Detect which cell encompasses the target text, then output its [X, Y] center coordinate. 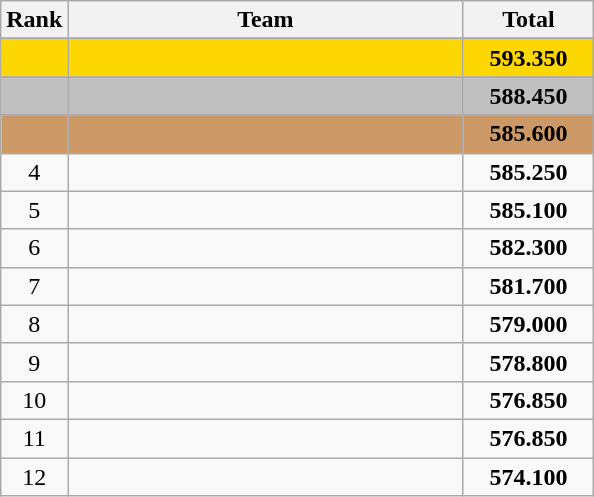
579.000 [528, 324]
582.300 [528, 248]
578.800 [528, 362]
585.250 [528, 172]
574.100 [528, 477]
Team [266, 20]
6 [34, 248]
5 [34, 210]
Total [528, 20]
585.100 [528, 210]
9 [34, 362]
585.600 [528, 134]
593.350 [528, 58]
581.700 [528, 286]
7 [34, 286]
12 [34, 477]
588.450 [528, 96]
Rank [34, 20]
11 [34, 438]
8 [34, 324]
4 [34, 172]
10 [34, 400]
